Capture the cell that displays the provided text and extract its [x, y] central coordinate. 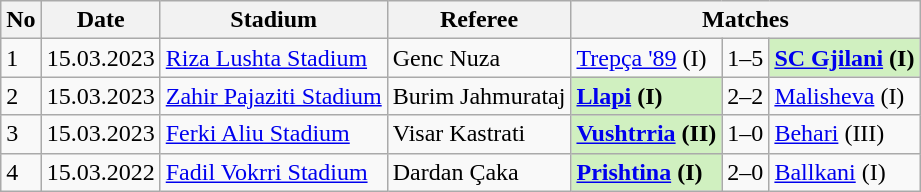
Stadium [274, 20]
Fadil Vokrri Stadium [274, 172]
Riza Lushta Stadium [274, 58]
4 [21, 172]
Prishtina (I) [646, 172]
Zahir Pajaziti Stadium [274, 96]
Malisheva (I) [844, 96]
2–2 [746, 96]
2 [21, 96]
Burim Jahmurataj [479, 96]
Dardan Çaka [479, 172]
Visar Kastrati [479, 134]
Llapi (I) [646, 96]
Trepça '89 (I) [646, 58]
Ballkani (I) [844, 172]
Referee [479, 20]
3 [21, 134]
Behari (III) [844, 134]
1 [21, 58]
1–0 [746, 134]
2–0 [746, 172]
Vushtrria (II) [646, 134]
1–5 [746, 58]
Matches [746, 20]
Ferki Aliu Stadium [274, 134]
15.03.2022 [100, 172]
Genc Nuza [479, 58]
No [21, 20]
SC Gjilani (I) [844, 58]
Date [100, 20]
